From the cell containing the given text, extract its center point as (X, Y) coordinate. 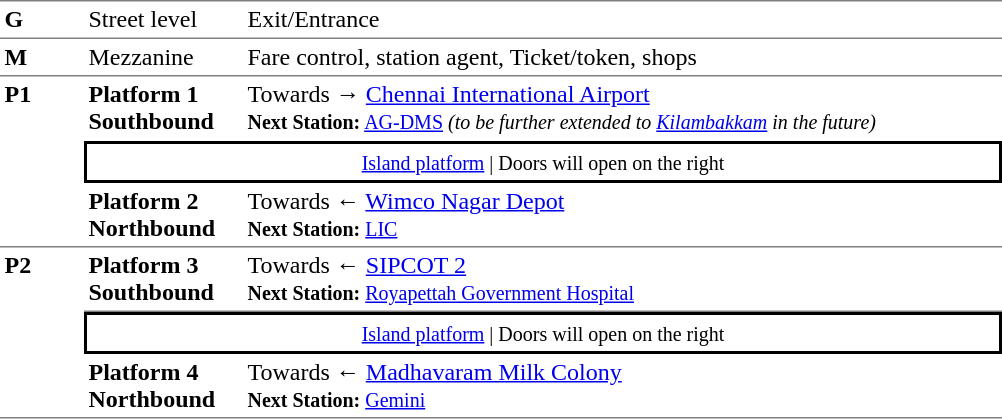
Platform 2Northbound (164, 215)
M (42, 58)
Street level (164, 20)
Towards ← SIPCOT 2Next Station: Royapettah Government Hospital (622, 280)
Towards → Chennai International AirportNext Station: AG-DMS (to be further extended to Kilambakkam in the future) (622, 108)
Exit/Entrance (622, 20)
Platform 3Southbound (164, 280)
Mezzanine (164, 58)
Platform 4Northbound (164, 386)
Platform 1Southbound (164, 108)
G (42, 20)
P2 (42, 334)
Towards ← Madhavaram Milk ColonyNext Station: Gemini (622, 386)
P1 (42, 162)
Towards ← Wimco Nagar DepotNext Station: LIC (622, 215)
Fare control, station agent, Ticket/token, shops (622, 58)
